Capture the cell that displays the provided text and extract its (X, Y) central coordinate. 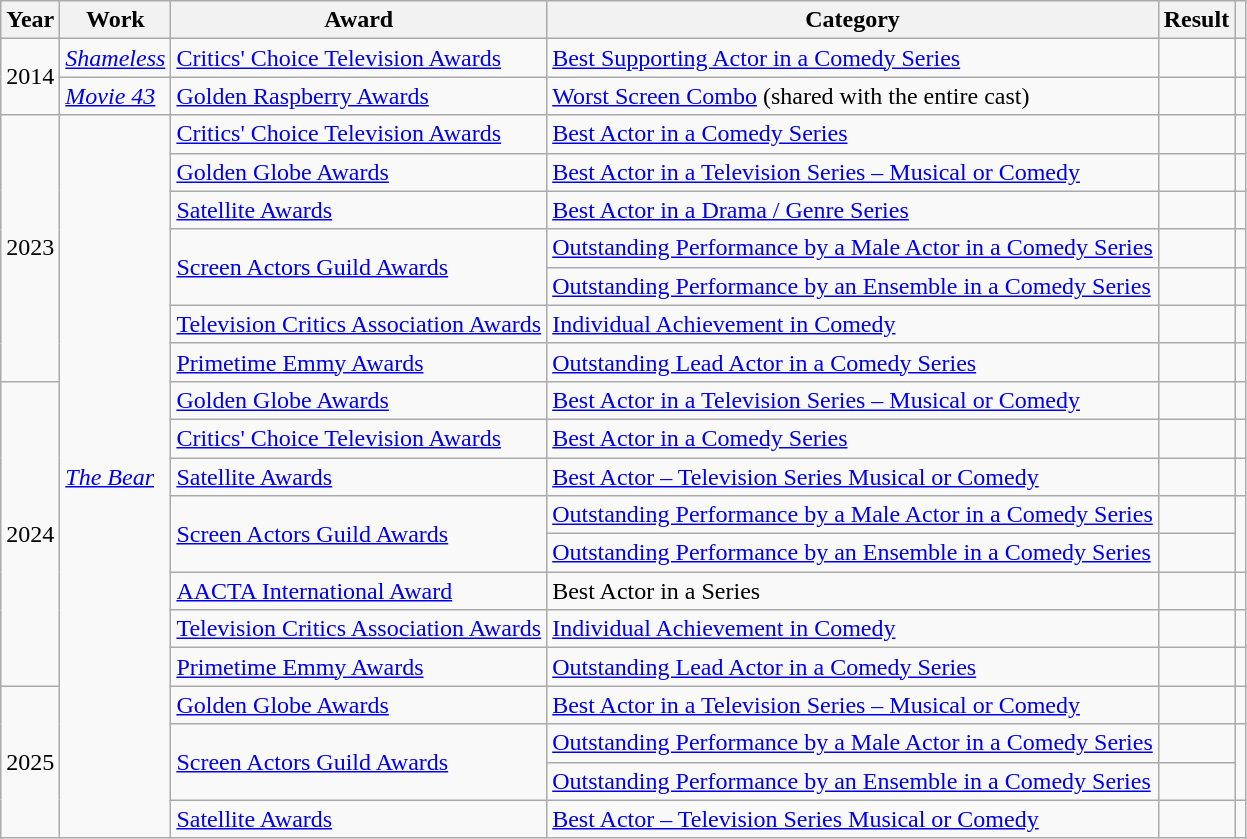
Result (1196, 20)
The Bear (116, 476)
2023 (30, 248)
Movie 43 (116, 96)
Work (116, 20)
Best Supporting Actor in a Comedy Series (853, 58)
Category (853, 20)
Shameless (116, 58)
Golden Raspberry Awards (359, 96)
AACTA International Award (359, 591)
2025 (30, 762)
2024 (30, 533)
2014 (30, 77)
Best Actor in a Series (853, 591)
Worst Screen Combo (shared with the entire cast) (853, 96)
Best Actor in a Drama / Genre Series (853, 210)
Year (30, 20)
Award (359, 20)
